Identify which cell holds the provided text, then report its (X, Y) central coordinate. 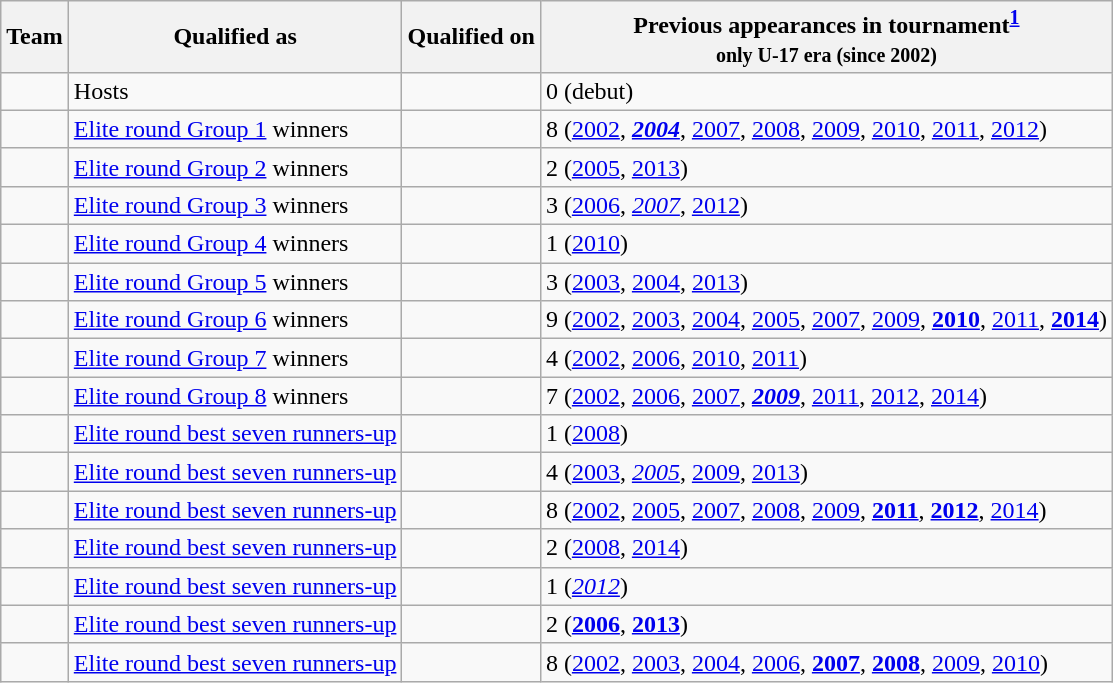
Previous appearances in tournament1only U-17 era (since 2002) (826, 37)
Hosts (235, 91)
Elite round Group 6 winners (235, 320)
Team (35, 37)
4 (2003, 2005, 2009, 2013) (826, 472)
Qualified on (471, 37)
2 (2008, 2014) (826, 548)
Elite round Group 1 winners (235, 129)
9 (2002, 2003, 2004, 2005, 2007, 2009, 2010, 2011, 2014) (826, 320)
8 (2002, 2003, 2004, 2006, 2007, 2008, 2009, 2010) (826, 662)
Qualified as (235, 37)
3 (2003, 2004, 2013) (826, 282)
8 (2002, 2005, 2007, 2008, 2009, 2011, 2012, 2014) (826, 510)
Elite round Group 8 winners (235, 396)
Elite round Group 2 winners (235, 167)
4 (2002, 2006, 2010, 2011) (826, 358)
Elite round Group 5 winners (235, 282)
1 (2008) (826, 434)
2 (2006, 2013) (826, 624)
Elite round Group 7 winners (235, 358)
1 (2010) (826, 244)
8 (2002, 2004, 2007, 2008, 2009, 2010, 2011, 2012) (826, 129)
Elite round Group 3 winners (235, 205)
3 (2006, 2007, 2012) (826, 205)
0 (debut) (826, 91)
Elite round Group 4 winners (235, 244)
2 (2005, 2013) (826, 167)
7 (2002, 2006, 2007, 2009, 2011, 2012, 2014) (826, 396)
1 (2012) (826, 586)
